Detect which cell encompasses the target text, then output its (X, Y) center coordinate. 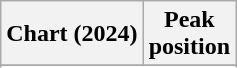
Chart (2024) (72, 34)
Peakposition (189, 34)
